Determine the (x, y) coordinate at the center of the cell enclosing the given text.  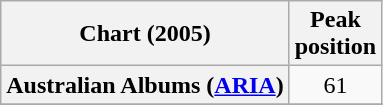
Australian Albums (ARIA) (145, 85)
61 (335, 85)
Peakposition (335, 34)
Chart (2005) (145, 34)
